Pinpoint the cell where the given text exists, returning its (x, y) midpoint coordinate. 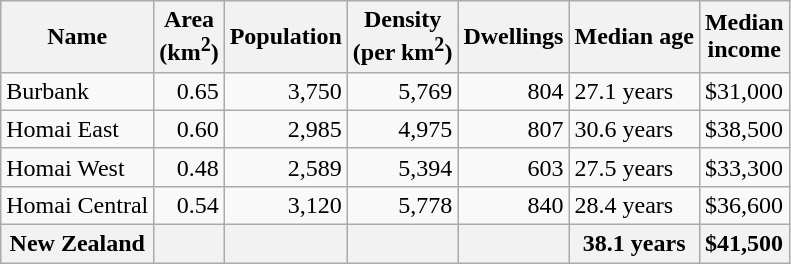
Median age (634, 37)
Homai West (78, 167)
28.4 years (634, 205)
Burbank (78, 91)
30.6 years (634, 129)
$41,500 (744, 244)
3,750 (286, 91)
807 (514, 129)
5,394 (402, 167)
$36,600 (744, 205)
0.54 (189, 205)
4,975 (402, 129)
Medianincome (744, 37)
Population (286, 37)
5,769 (402, 91)
Density(per km2) (402, 37)
38.1 years (634, 244)
27.1 years (634, 91)
Name (78, 37)
Homai East (78, 129)
Area(km2) (189, 37)
$38,500 (744, 129)
3,120 (286, 205)
New Zealand (78, 244)
$31,000 (744, 91)
0.48 (189, 167)
27.5 years (634, 167)
5,778 (402, 205)
603 (514, 167)
804 (514, 91)
2,985 (286, 129)
0.65 (189, 91)
0.60 (189, 129)
2,589 (286, 167)
$33,300 (744, 167)
Dwellings (514, 37)
840 (514, 205)
Homai Central (78, 205)
